From the cell containing the given text, extract its center point as (X, Y) coordinate. 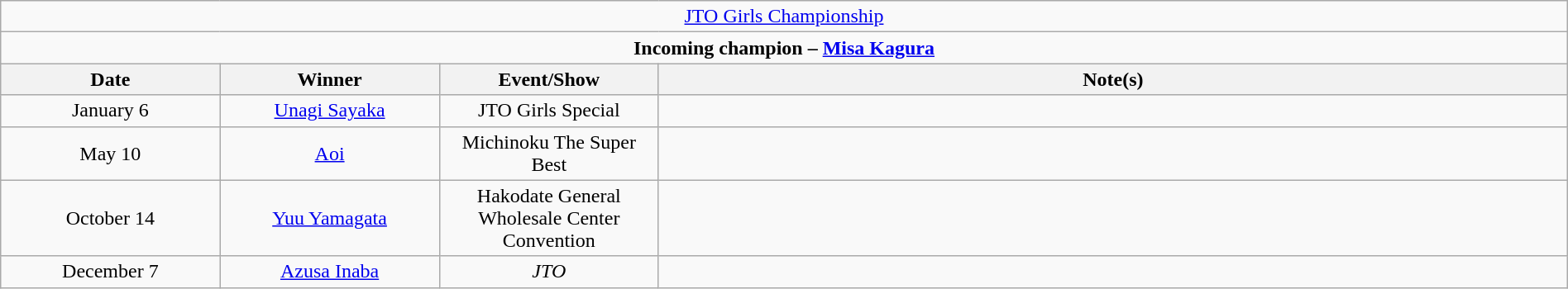
October 14 (111, 218)
January 6 (111, 111)
JTO Girls Championship (784, 17)
Incoming champion – Misa Kagura (784, 48)
Note(s) (1113, 79)
Aoi (329, 154)
Hakodate General Wholesale Center Convention (549, 218)
Event/Show (549, 79)
JTO Girls Special (549, 111)
December 7 (111, 272)
Winner (329, 79)
May 10 (111, 154)
Azusa Inaba (329, 272)
Unagi Sayaka (329, 111)
Date (111, 79)
JTO (549, 272)
Yuu Yamagata (329, 218)
Michinoku The Super Best (549, 154)
